Find where the given text appears and provide that cell's center as [X, Y] coordinate. 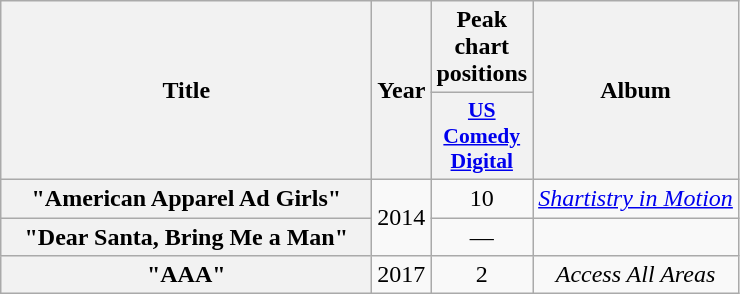
"Dear Santa, Bring Me a Man" [186, 237]
USComedyDigital [482, 136]
2 [482, 275]
Shartistry in Motion [636, 198]
Access All Areas [636, 275]
"AAA" [186, 275]
"American Apparel Ad Girls" [186, 198]
Peak chart positions [482, 47]
2017 [402, 275]
2014 [402, 217]
Album [636, 90]
Year [402, 90]
10 [482, 198]
— [482, 237]
Title [186, 90]
